Output the (x, y) coordinate of the center of the cell containing the given text.  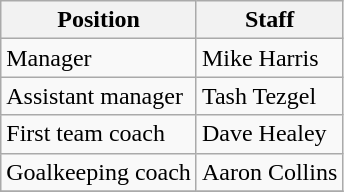
Goalkeeping coach (99, 172)
Aaron Collins (269, 172)
Mike Harris (269, 58)
Assistant manager (99, 96)
Position (99, 20)
Tash Tezgel (269, 96)
Manager (99, 58)
First team coach (99, 134)
Staff (269, 20)
Dave Healey (269, 134)
